Search for the cell housing the specified text and yield its [X, Y] center coordinate. 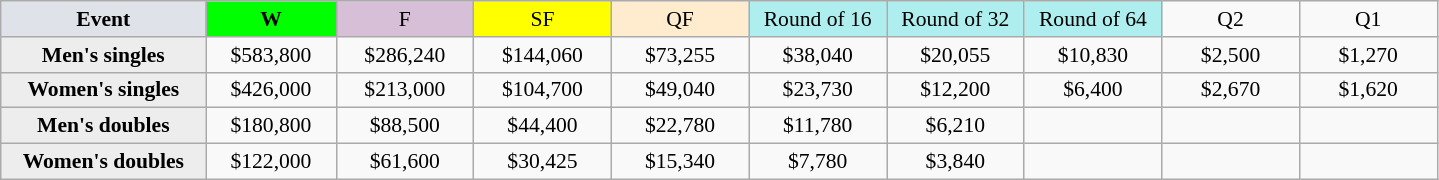
Round of 32 [955, 19]
$15,340 [680, 162]
$583,800 [271, 55]
$180,800 [271, 126]
$61,600 [405, 162]
$30,425 [543, 162]
F [405, 19]
$11,780 [818, 126]
$2,670 [1231, 90]
$88,500 [405, 126]
$22,780 [680, 126]
Event [104, 19]
$12,200 [955, 90]
Q2 [1231, 19]
$10,830 [1093, 55]
$122,000 [271, 162]
Women's singles [104, 90]
$213,000 [405, 90]
$286,240 [405, 55]
$2,500 [1231, 55]
SF [543, 19]
Men's singles [104, 55]
W [271, 19]
$426,000 [271, 90]
$7,780 [818, 162]
QF [680, 19]
Round of 16 [818, 19]
$3,840 [955, 162]
Men's doubles [104, 126]
$6,400 [1093, 90]
$104,700 [543, 90]
Round of 64 [1093, 19]
$49,040 [680, 90]
$1,270 [1368, 55]
$23,730 [818, 90]
$38,040 [818, 55]
Women's doubles [104, 162]
$6,210 [955, 126]
$73,255 [680, 55]
$44,400 [543, 126]
$20,055 [955, 55]
$1,620 [1368, 90]
$144,060 [543, 55]
Q1 [1368, 19]
